Locate the cell with the specified text and output its (X, Y) center coordinate. 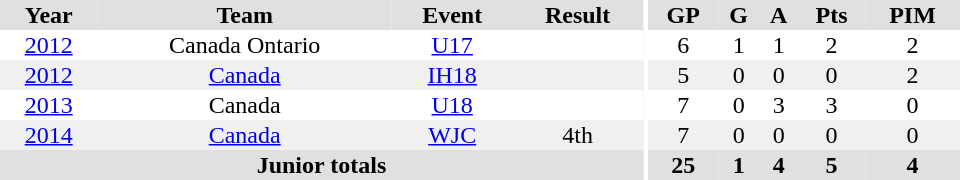
PIM (912, 15)
A (778, 15)
Junior totals (322, 165)
WJC (452, 135)
Year (48, 15)
IH18 (452, 75)
GP (684, 15)
4th (578, 135)
25 (684, 165)
G (738, 15)
Canada Ontario (244, 45)
Pts (832, 15)
U18 (452, 105)
Result (578, 15)
2014 (48, 135)
6 (684, 45)
U17 (452, 45)
2013 (48, 105)
Event (452, 15)
Team (244, 15)
